Capture the cell that displays the provided text and extract its (X, Y) central coordinate. 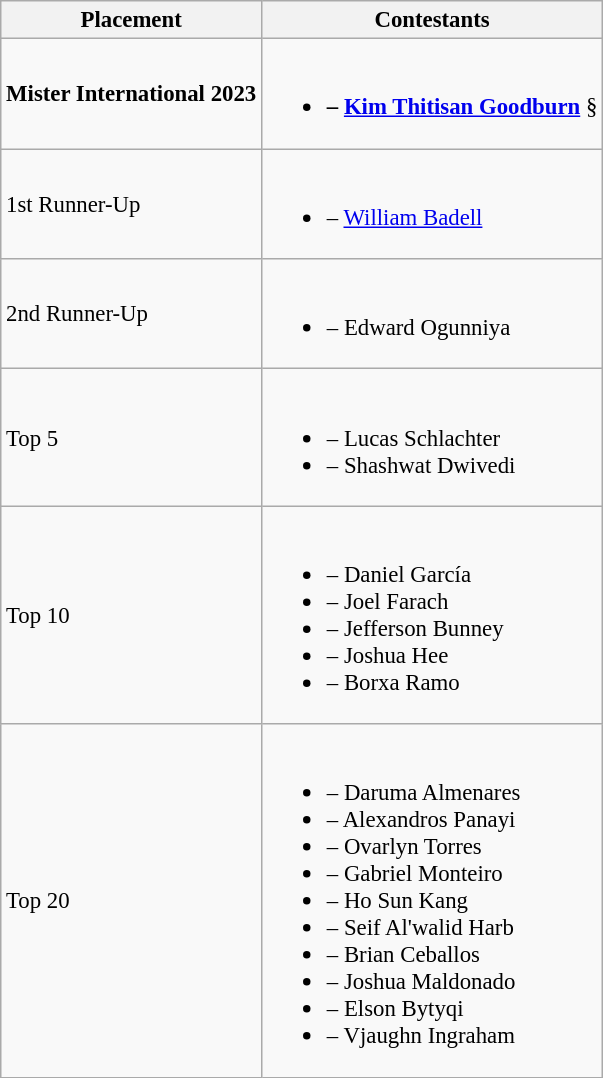
– Kim Thitisan Goodburn § (432, 94)
Mister International 2023 (132, 94)
– Daniel García – Joel Farach – Jefferson Bunney – Joshua Hee – Borxa Ramo (432, 615)
Top 10 (132, 615)
– Lucas Schlachter – Shashwat Dwivedi (432, 438)
Placement (132, 20)
2nd Runner-Up (132, 314)
Top 20 (132, 900)
– William Badell (432, 204)
1st Runner-Up (132, 204)
Top 5 (132, 438)
– Edward Ogunniya (432, 314)
Contestants (432, 20)
